Locate the cell with the specified text and output its (X, Y) center coordinate. 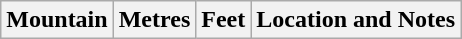
Mountain (57, 20)
Feet (224, 20)
Metres (154, 20)
Location and Notes (356, 20)
